Return (x, y) of the center of cell containing provided text 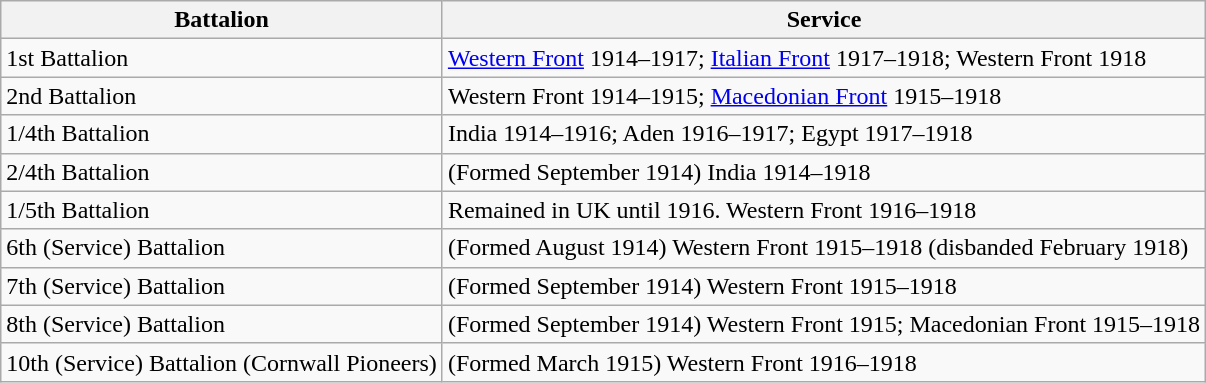
6th (Service) Battalion (222, 248)
Service (824, 20)
(Formed March 1915) Western Front 1916–1918 (824, 362)
1/5th Battalion (222, 210)
1st Battalion (222, 58)
2/4th Battalion (222, 172)
(Formed September 1914) Western Front 1915; Macedonian Front 1915–1918 (824, 324)
2nd Battalion (222, 96)
Western Front 1914–1917; Italian Front 1917–1918; Western Front 1918 (824, 58)
8th (Service) Battalion (222, 324)
(Formed September 1914) India 1914–1918 (824, 172)
Western Front 1914–1915; Macedonian Front 1915–1918 (824, 96)
(Formed September 1914) Western Front 1915–1918 (824, 286)
Remained in UK until 1916. Western Front 1916–1918 (824, 210)
1/4th Battalion (222, 134)
7th (Service) Battalion (222, 286)
10th (Service) Battalion (Cornwall Pioneers) (222, 362)
(Formed August 1914) Western Front 1915–1918 (disbanded February 1918) (824, 248)
India 1914–1916; Aden 1916–1917; Egypt 1917–1918 (824, 134)
Battalion (222, 20)
